Return the [X, Y] coordinate for the center point of the cell that contains the specified text.  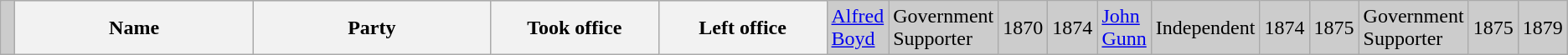
1870 [1024, 28]
Left office [742, 28]
Independent [1205, 28]
Alfred Boyd [858, 28]
Name [134, 28]
John Gunn [1124, 28]
Took office [575, 28]
Party [372, 28]
1879 [1543, 28]
